Pinpoint the cell where the given text exists, returning its (x, y) midpoint coordinate. 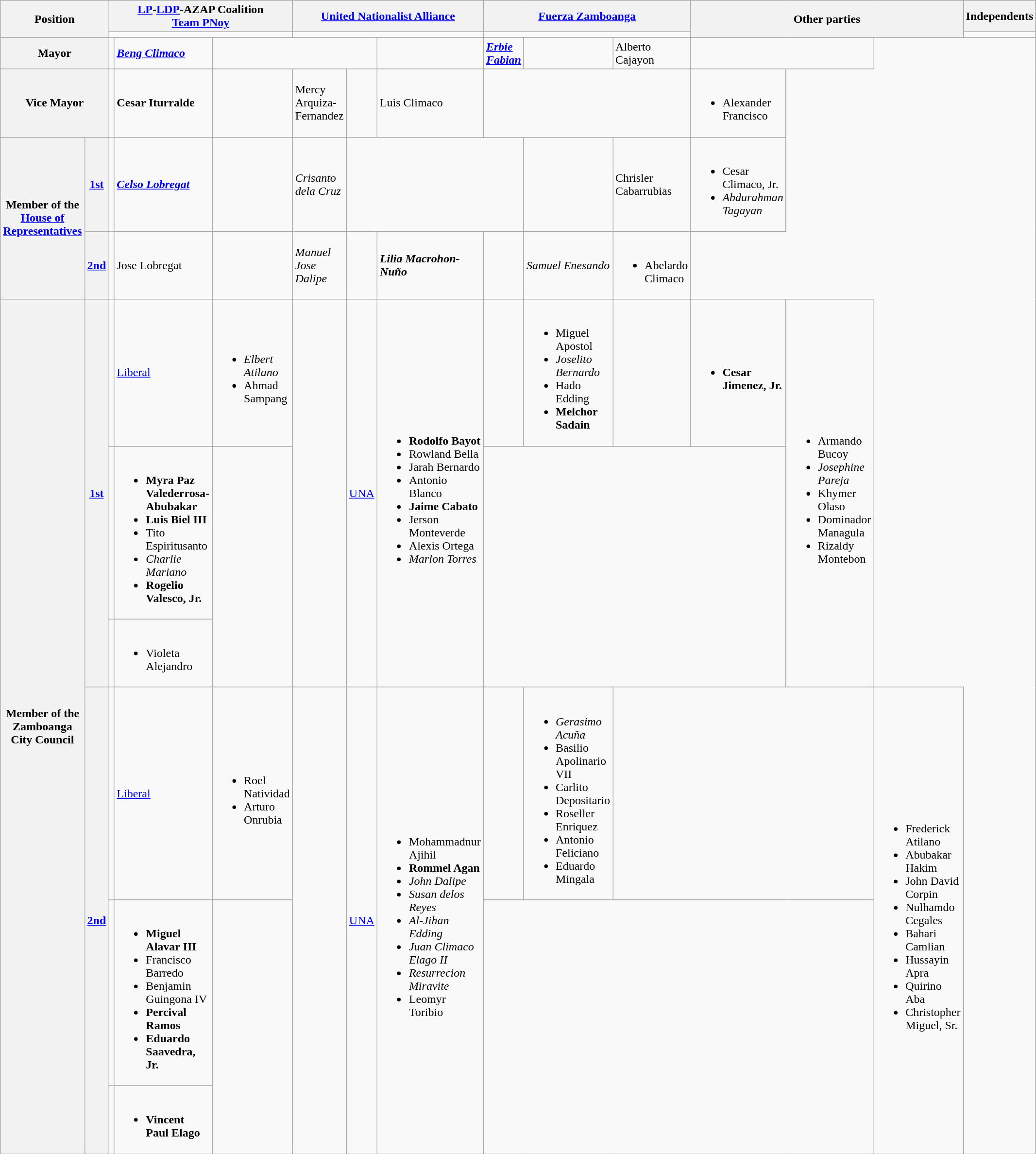
Position (54, 19)
Alexander Francisco (738, 103)
Violeta Alejandro (163, 653)
Abelardo Climaco (652, 265)
Alberto Cajayon (652, 53)
Elbert AtilanoAhmad Sampang (253, 373)
Cesar Climaco, Jr.Abdurahman Tagayan (738, 184)
Independents (1000, 17)
Chrisler Cabarrubias (652, 184)
Beng Climaco (163, 53)
LP-LDP-AZAP CoalitionTeam PNoy (201, 17)
Crisanto dela Cruz (320, 184)
Member of the Zamboanga City Council (43, 726)
Member of the House of Representatives (43, 218)
Mayor (54, 53)
Manuel Jose Dalipe (320, 265)
Mercy Arquiza-Fernandez (320, 103)
Miguel ApostolJoselito BernardoHado EddingMelchor Sadain (568, 373)
Mohammadnur AjihilRommel AganJohn DalipeSusan delos ReyesAl-Jihan EddingJuan Climaco Elago IIResurrecion MiraviteLeomyr Toribio (430, 920)
Vincent Paul Elago (163, 1120)
Rodolfo BayotRowland BellaJarah BernardoAntonio BlancoJaime CabatoJerson MonteverdeAlexis OrtegaMarlon Torres (430, 493)
Cesar Iturralde (163, 103)
Roel NatividadArturo Onrubia (253, 793)
Vice Mayor (54, 103)
Frederick AtilanoAbubakar HakimJohn David CorpinNulhamdo CegalesBahari CamlianHussayin ApraQuirino AbaChristopher Miguel, Sr. (918, 920)
Gerasimo AcuñaBasilio Apolinario VIICarlito DepositarioRoseller EnriquezAntonio FelicianoEduardo Mingala (568, 793)
Fuerza Zamboanga (587, 17)
Erbie Fabian (503, 53)
Myra Paz Valederrosa-AbubakarLuis Biel IIITito EspiritusantoCharlie MarianoRogelio Valesco, Jr. (163, 533)
Other parties (827, 19)
Luis Climaco (430, 103)
Armando BucoyJosephine ParejaKhymer OlasoDominador ManagulaRizaldy Montebon (830, 493)
Celso Lobregat (163, 184)
Miguel Alavar IIIFrancisco BarredoBenjamin Guingona IVPercival RamosEduardo Saavedra, Jr. (163, 992)
Lilia Macrohon-Nuño (430, 265)
United Nationalist Alliance (388, 17)
Samuel Enesando (568, 265)
Cesar Jimenez, Jr. (738, 373)
Jose Lobregat (163, 265)
